For the text-containing cell, return its midpoint in [X, Y] coordinate format. 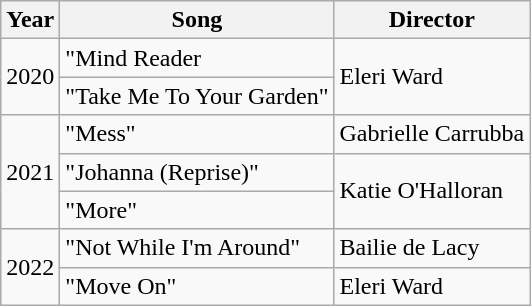
"Mind Reader [197, 58]
"More" [197, 210]
"Johanna (Reprise)" [197, 172]
Gabrielle Carrubba [432, 134]
"Take Me To Your Garden" [197, 96]
"Not While I'm Around" [197, 248]
2020 [30, 77]
2022 [30, 267]
"Move On" [197, 286]
"Mess" [197, 134]
Year [30, 20]
Bailie de Lacy [432, 248]
Song [197, 20]
Katie O'Halloran [432, 191]
2021 [30, 172]
Director [432, 20]
